From the cell containing the given text, extract its center point as [x, y] coordinate. 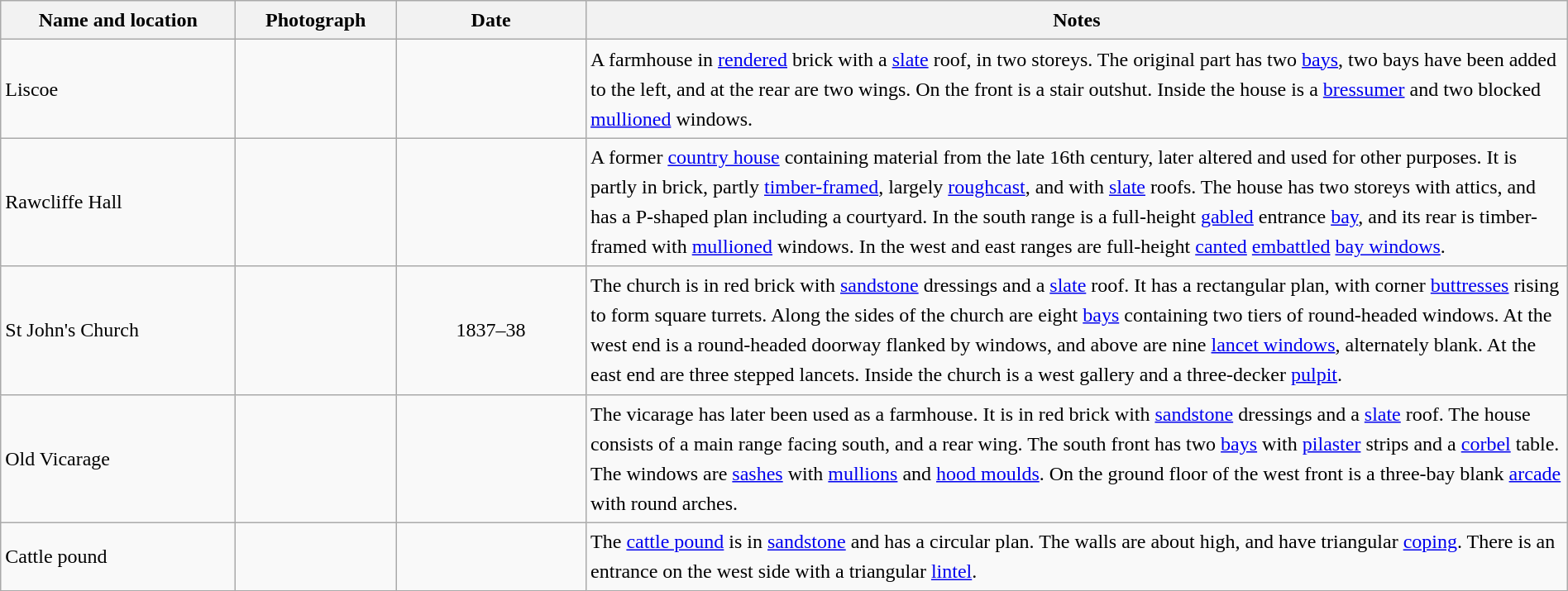
Cattle pound [118, 557]
Rawcliffe Hall [118, 202]
Photograph [316, 20]
Notes [1077, 20]
Liscoe [118, 89]
St John's Church [118, 331]
1837–38 [491, 331]
Old Vicarage [118, 458]
Date [491, 20]
Name and location [118, 20]
